Identify which cell holds the provided text, then report its (X, Y) central coordinate. 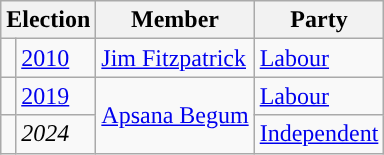
2019 (56, 96)
2024 (56, 134)
Election (48, 20)
Party (319, 20)
2010 (56, 58)
Apsana Begum (175, 115)
Member (175, 20)
Jim Fitzpatrick (175, 58)
Independent (319, 134)
